Return [x, y] of the center of cell containing provided text 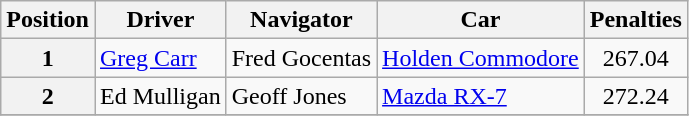
Car [481, 20]
1 [48, 58]
Driver [160, 20]
2 [48, 96]
Ed Mulligan [160, 96]
Mazda RX-7 [481, 96]
Geoff Jones [301, 96]
267.04 [636, 58]
272.24 [636, 96]
Fred Gocentas [301, 58]
Navigator [301, 20]
Position [48, 20]
Greg Carr [160, 58]
Penalties [636, 20]
Holden Commodore [481, 58]
